Return the [X, Y] coordinate for the center point of the cell that contains the specified text.  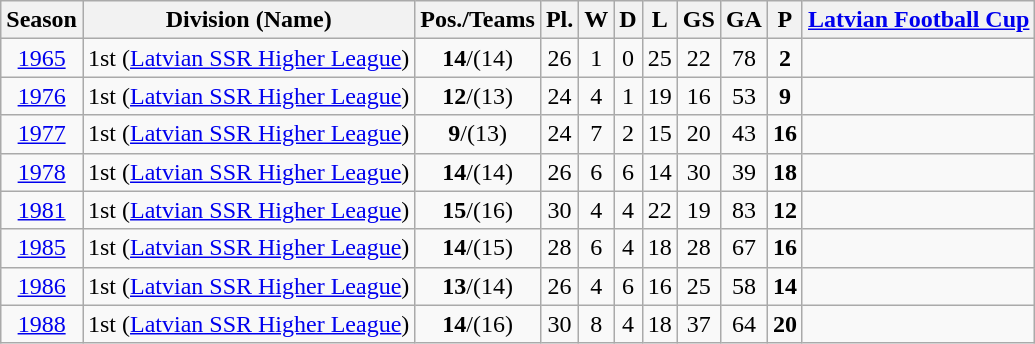
39 [744, 172]
GA [744, 20]
GS [698, 20]
1965 [42, 58]
D [628, 20]
64 [744, 324]
Pos./Teams [478, 20]
78 [744, 58]
9/(13) [478, 134]
1978 [42, 172]
L [660, 20]
Pl. [559, 20]
Latvian Football Cup [918, 20]
15/(16) [478, 210]
58 [744, 286]
53 [744, 96]
8 [596, 324]
15 [660, 134]
W [596, 20]
14/(15) [478, 248]
43 [744, 134]
1976 [42, 96]
9 [784, 96]
83 [744, 210]
P [784, 20]
67 [744, 248]
37 [698, 324]
13/(14) [478, 286]
0 [628, 58]
1981 [42, 210]
12/(13) [478, 96]
7 [596, 134]
12 [784, 210]
1977 [42, 134]
Division (Name) [248, 20]
14/(16) [478, 324]
1985 [42, 248]
Season [42, 20]
1986 [42, 286]
1988 [42, 324]
